Identify which cell holds the provided text, then report its [x, y] central coordinate. 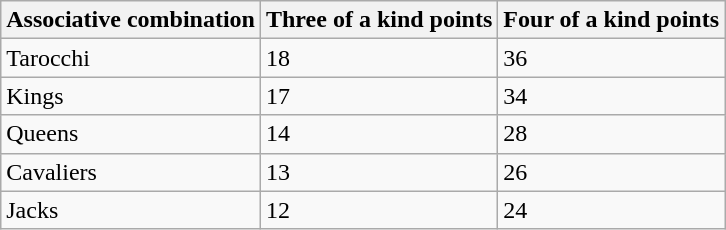
Four of a kind points [612, 20]
36 [612, 58]
12 [378, 210]
Jacks [131, 210]
28 [612, 134]
Queens [131, 134]
Tarocchi [131, 58]
Associative combination [131, 20]
Three of a kind points [378, 20]
17 [378, 96]
13 [378, 172]
14 [378, 134]
34 [612, 96]
18 [378, 58]
26 [612, 172]
24 [612, 210]
Cavaliers [131, 172]
Kings [131, 96]
